Extract the [X, Y] coordinate from the center of the cell holding the provided text.  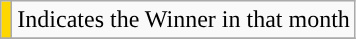
Indicates the Winner in that month [184, 20]
